Capture the cell that displays the provided text and extract its [x, y] central coordinate. 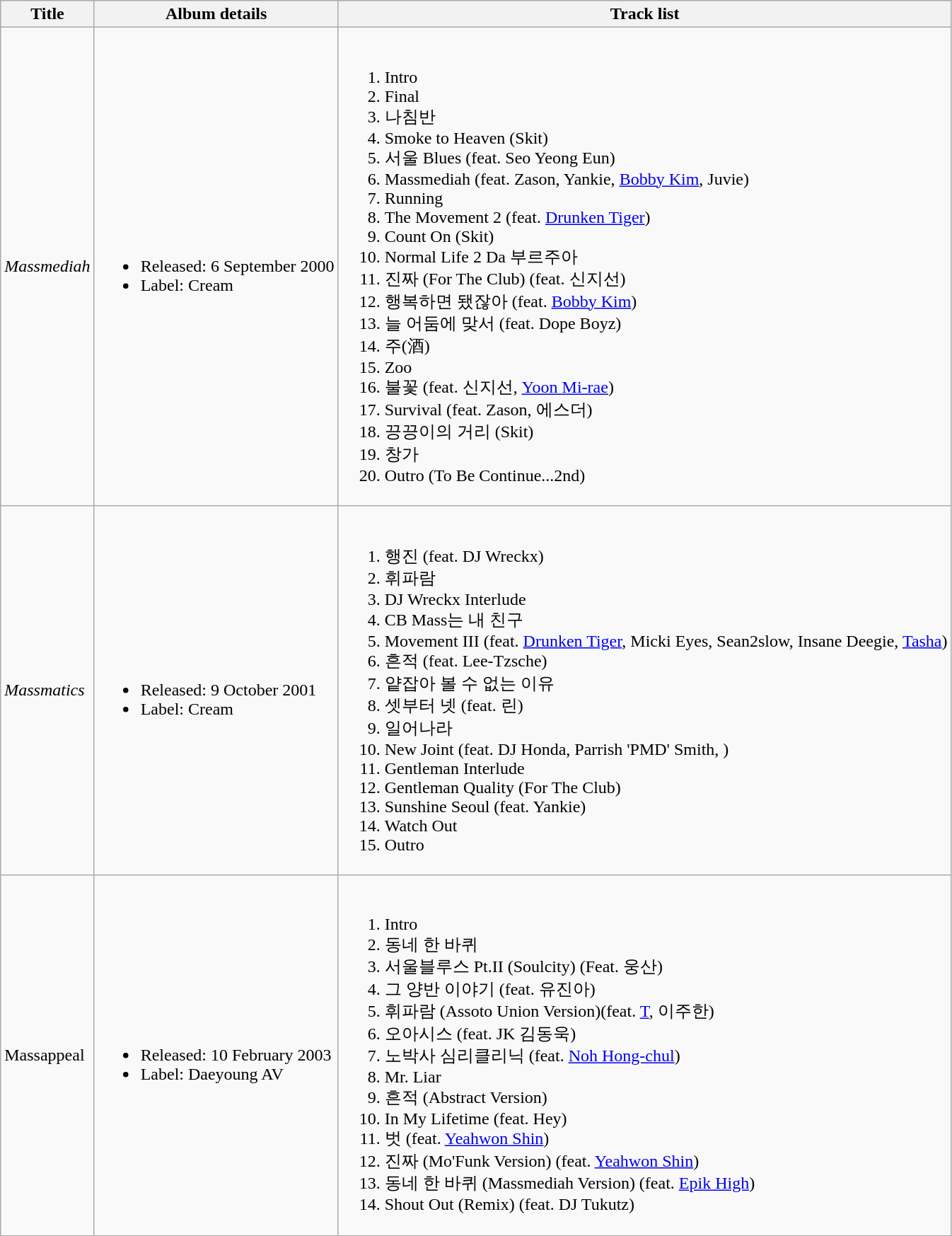
Track list [645, 14]
Massmatics [47, 691]
Released: 9 October 2001Label: Cream [216, 691]
Title [47, 14]
Released: 10 February 2003Label: Daeyoung AV [216, 1056]
Released: 6 September 2000Label: Cream [216, 267]
Album details [216, 14]
Massappeal [47, 1056]
Massmediah [47, 267]
